Capture the cell that displays the provided text and extract its [X, Y] central coordinate. 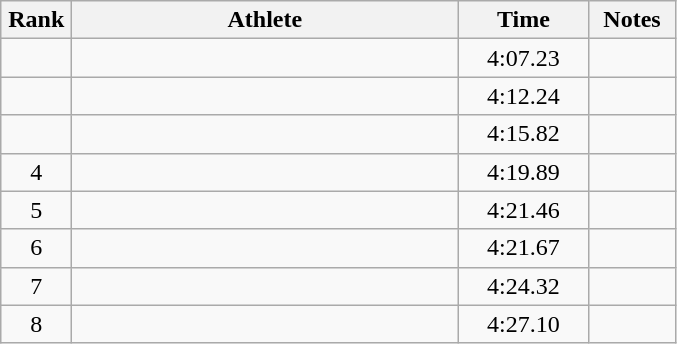
4:15.82 [524, 134]
4:12.24 [524, 96]
Notes [632, 20]
Athlete [265, 20]
Rank [36, 20]
8 [36, 324]
4:21.67 [524, 248]
4:19.89 [524, 172]
Time [524, 20]
4:21.46 [524, 210]
6 [36, 248]
5 [36, 210]
4:07.23 [524, 58]
4 [36, 172]
4:24.32 [524, 286]
7 [36, 286]
4:27.10 [524, 324]
